Provide the (X, Y) coordinate of the cell's center where the given text is located.  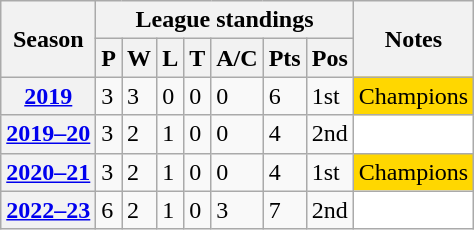
W (140, 58)
P (109, 58)
T (198, 58)
2019 (48, 96)
Season (48, 39)
Pts (284, 58)
A/C (237, 58)
Pos (330, 58)
Notes (413, 39)
L (170, 58)
2020–21 (48, 172)
2019–20 (48, 134)
7 (284, 210)
2022–23 (48, 210)
League standings (224, 20)
